Locate the cell with the specified text and output its [x, y] center coordinate. 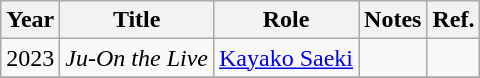
2023 [30, 58]
Title [137, 20]
Year [30, 20]
Kayako Saeki [286, 58]
Role [286, 20]
Ref. [454, 20]
Ju-On the Live [137, 58]
Notes [393, 20]
